Determine the (X, Y) coordinate at the center of the cell enclosing the given text.  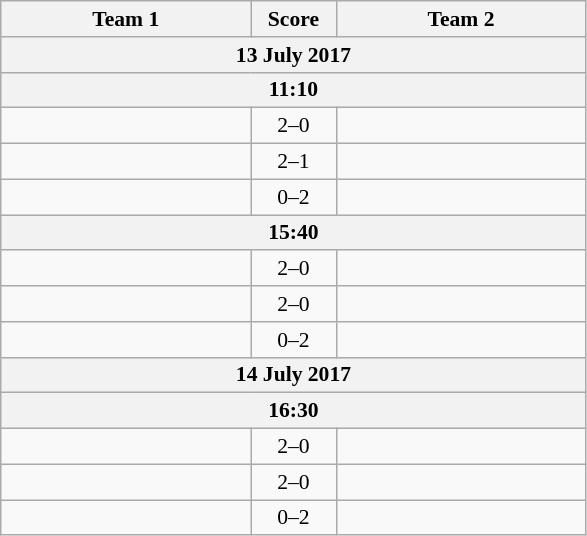
Team 2 (461, 19)
16:30 (294, 411)
2–1 (294, 162)
Team 1 (126, 19)
14 July 2017 (294, 375)
13 July 2017 (294, 55)
15:40 (294, 233)
11:10 (294, 90)
Score (294, 19)
